Search for the cell housing the specified text and yield its (x, y) center coordinate. 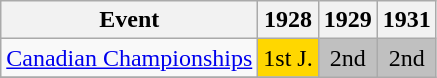
Event (130, 20)
1928 (288, 20)
1st J. (288, 58)
1931 (406, 20)
1929 (348, 20)
Canadian Championships (130, 58)
